Search for the cell housing the specified text and yield its (X, Y) center coordinate. 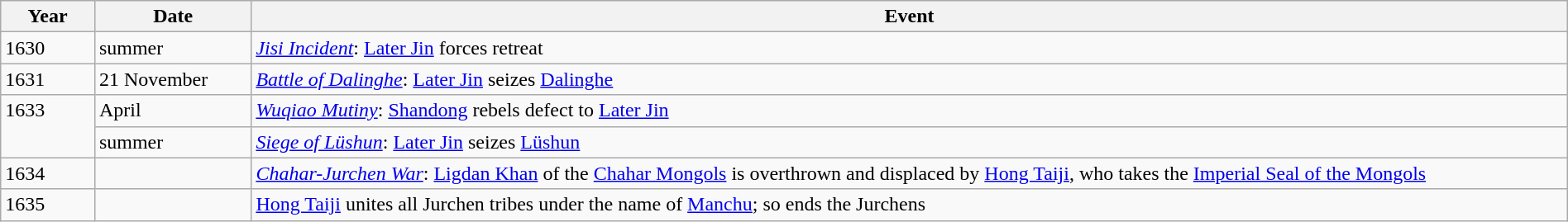
21 November (172, 79)
Event (910, 17)
1630 (48, 48)
Battle of Dalinghe: Later Jin seizes Dalinghe (910, 79)
Siege of Lüshun: Later Jin seizes Lüshun (910, 142)
1631 (48, 79)
1634 (48, 173)
Hong Taiji unites all Jurchen tribes under the name of Manchu; so ends the Jurchens (910, 205)
Year (48, 17)
1635 (48, 205)
Chahar-Jurchen War: Ligdan Khan of the Chahar Mongols is overthrown and displaced by Hong Taiji, who takes the Imperial Seal of the Mongols (910, 173)
Wuqiao Mutiny: Shandong rebels defect to Later Jin (910, 111)
1633 (48, 126)
Date (172, 17)
April (172, 111)
Jisi Incident: Later Jin forces retreat (910, 48)
